Provide the [x, y] coordinate of the cell's center where the given text is located.  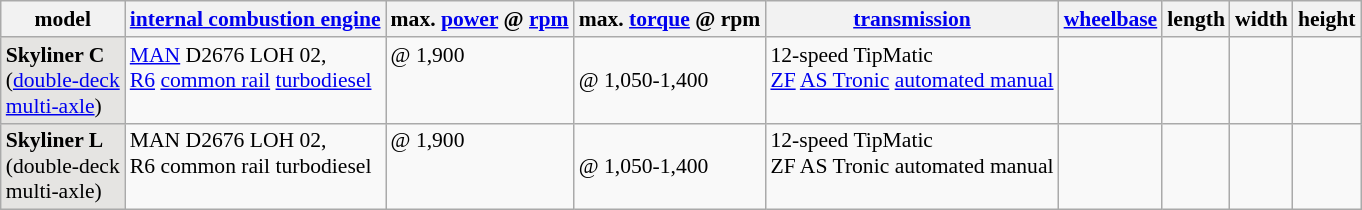
height [1327, 19]
Skyliner C(double-deckmulti-axle) [63, 80]
model [63, 19]
width [1262, 19]
internal combustion engine [256, 19]
transmission [912, 19]
length [1196, 19]
Skyliner L(double-deckmulti-axle) [63, 166]
wheelbase [1111, 19]
max. torque @ rpm [670, 19]
max. power @ rpm [480, 19]
